Return (X, Y) of the center of cell containing provided text 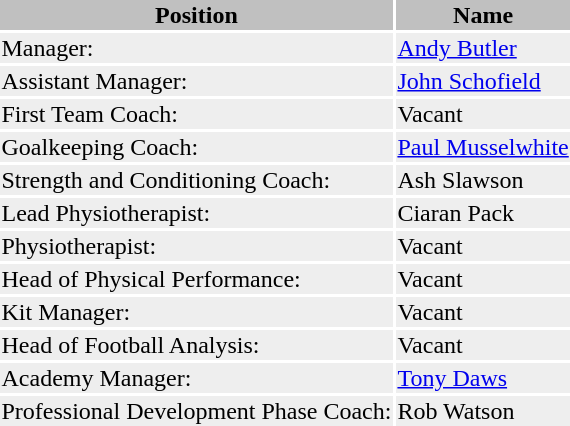
Position (196, 15)
Physiotherapist: (196, 246)
Head of Football Analysis: (196, 345)
Name (483, 15)
Lead Physiotherapist: (196, 213)
Rob Watson (483, 411)
Manager: (196, 48)
Strength and Conditioning Coach: (196, 180)
John Schofield (483, 81)
Goalkeeping Coach: (196, 147)
Ash Slawson (483, 180)
Academy Manager: (196, 378)
Professional Development Phase Coach: (196, 411)
Paul Musselwhite (483, 147)
Head of Physical Performance: (196, 279)
Kit Manager: (196, 312)
Assistant Manager: (196, 81)
First Team Coach: (196, 114)
Tony Daws (483, 378)
Andy Butler (483, 48)
Ciaran Pack (483, 213)
